Return the [X, Y] coordinate for the center point of the cell that contains the specified text.  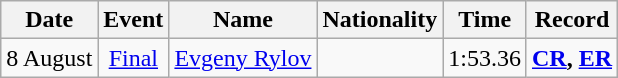
Record [572, 20]
Name [243, 20]
CR, ER [572, 58]
Final [134, 58]
Nationality [380, 20]
Time [485, 20]
Evgeny Rylov [243, 58]
Event [134, 20]
Date [50, 20]
1:53.36 [485, 58]
8 August [50, 58]
